Return (X, Y) of the center of cell containing provided text 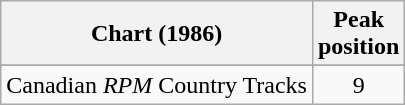
Canadian RPM Country Tracks (157, 85)
9 (358, 85)
Peakposition (358, 34)
Chart (1986) (157, 34)
